For the text-containing cell, return its midpoint in (X, Y) coordinate format. 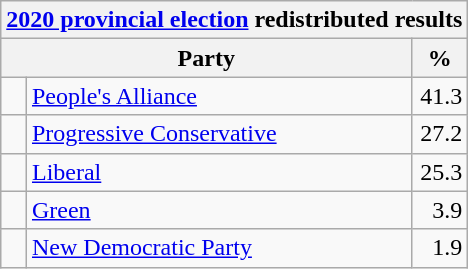
% (440, 58)
3.9 (440, 210)
New Democratic Party (218, 248)
Green (218, 210)
41.3 (440, 96)
2020 provincial election redistributed results (234, 20)
People's Alliance (218, 96)
1.9 (440, 248)
27.2 (440, 134)
25.3 (440, 172)
Party (206, 58)
Progressive Conservative (218, 134)
Liberal (218, 172)
